Detect which cell encompasses the target text, then output its [X, Y] center coordinate. 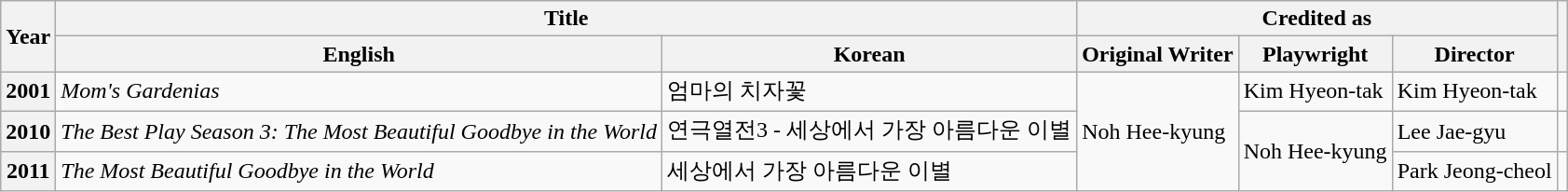
Original Writer [1157, 54]
2011 [28, 171]
Playwright [1316, 54]
Mom's Gardenias [360, 91]
2010 [28, 130]
세상에서 가장 아름다운 이별 [870, 171]
Korean [870, 54]
엄마의 치자꽃 [870, 91]
The Best Play Season 3: The Most Beautiful Goodbye in the World [360, 130]
Director [1474, 54]
Park Jeong-cheol [1474, 171]
The Most Beautiful Goodbye in the World [360, 171]
Year [28, 36]
Title [566, 19]
연극열전3 - 세상에서 가장 아름다운 이별 [870, 130]
2001 [28, 91]
Lee Jae-gyu [1474, 130]
English [360, 54]
Credited as [1317, 19]
